Return the (X, Y) coordinate for the center point of the cell that contains the specified text.  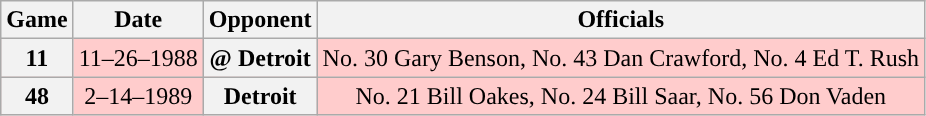
Date (138, 20)
No. 30 Gary Benson, No. 43 Dan Crawford, No. 4 Ed T. Rush (620, 58)
Detroit (260, 96)
11 (37, 58)
No. 21 Bill Oakes, No. 24 Bill Saar, No. 56 Don Vaden (620, 96)
2–14–1989 (138, 96)
48 (37, 96)
@ Detroit (260, 58)
11–26–1988 (138, 58)
Officials (620, 20)
Opponent (260, 20)
Game (37, 20)
